Extract the (X, Y) coordinate from the center of the cell holding the provided text.  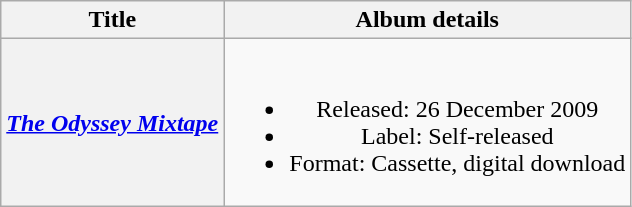
Title (112, 20)
Album details (428, 20)
The Odyssey Mixtape (112, 122)
Released: 26 December 2009Label: Self-releasedFormat: Cassette, digital download (428, 122)
